Identify which cell holds the provided text, then report its (x, y) central coordinate. 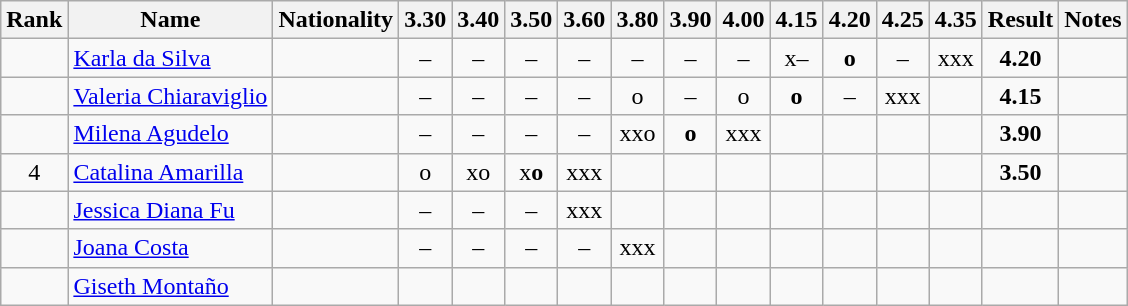
Giseth Montaño (170, 286)
xxo (638, 134)
Catalina Amarilla (170, 172)
3.80 (638, 20)
Result (1020, 20)
Name (170, 20)
3.30 (426, 20)
4.35 (956, 20)
Milena Agudelo (170, 134)
Valeria Chiaraviglio (170, 96)
4 (34, 172)
Karla da Silva (170, 58)
3.40 (478, 20)
4.00 (744, 20)
x– (796, 58)
3.60 (584, 20)
4.25 (902, 20)
Nationality (336, 20)
Rank (34, 20)
Joana Costa (170, 248)
Notes (1093, 20)
Jessica Diana Fu (170, 210)
